Capture the cell that displays the provided text and extract its [X, Y] central coordinate. 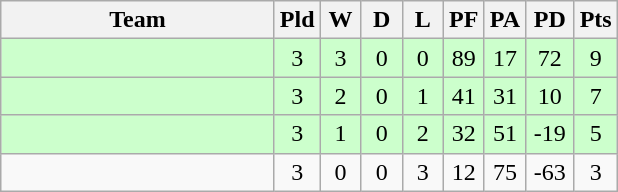
9 [596, 58]
32 [464, 134]
75 [504, 172]
5 [596, 134]
PD [550, 20]
31 [504, 96]
Pts [596, 20]
W [340, 20]
41 [464, 96]
Pld [297, 20]
17 [504, 58]
72 [550, 58]
-63 [550, 172]
7 [596, 96]
10 [550, 96]
PA [504, 20]
L [422, 20]
D [382, 20]
89 [464, 58]
-19 [550, 134]
Team [138, 20]
51 [504, 134]
12 [464, 172]
PF [464, 20]
